Return the [X, Y] coordinate for the center point of the cell that contains the specified text.  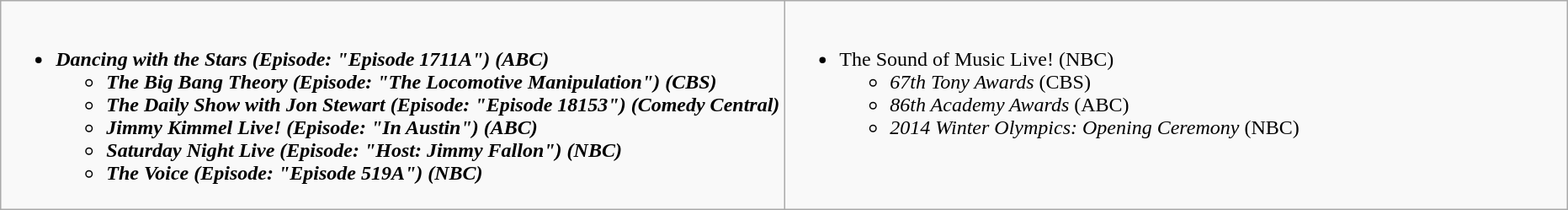
The Sound of Music Live! (NBC)67th Tony Awards (CBS)86th Academy Awards (ABC)2014 Winter Olympics: Opening Ceremony (NBC) [1177, 105]
